Return the (X, Y) coordinate for the center point of the cell that contains the specified text.  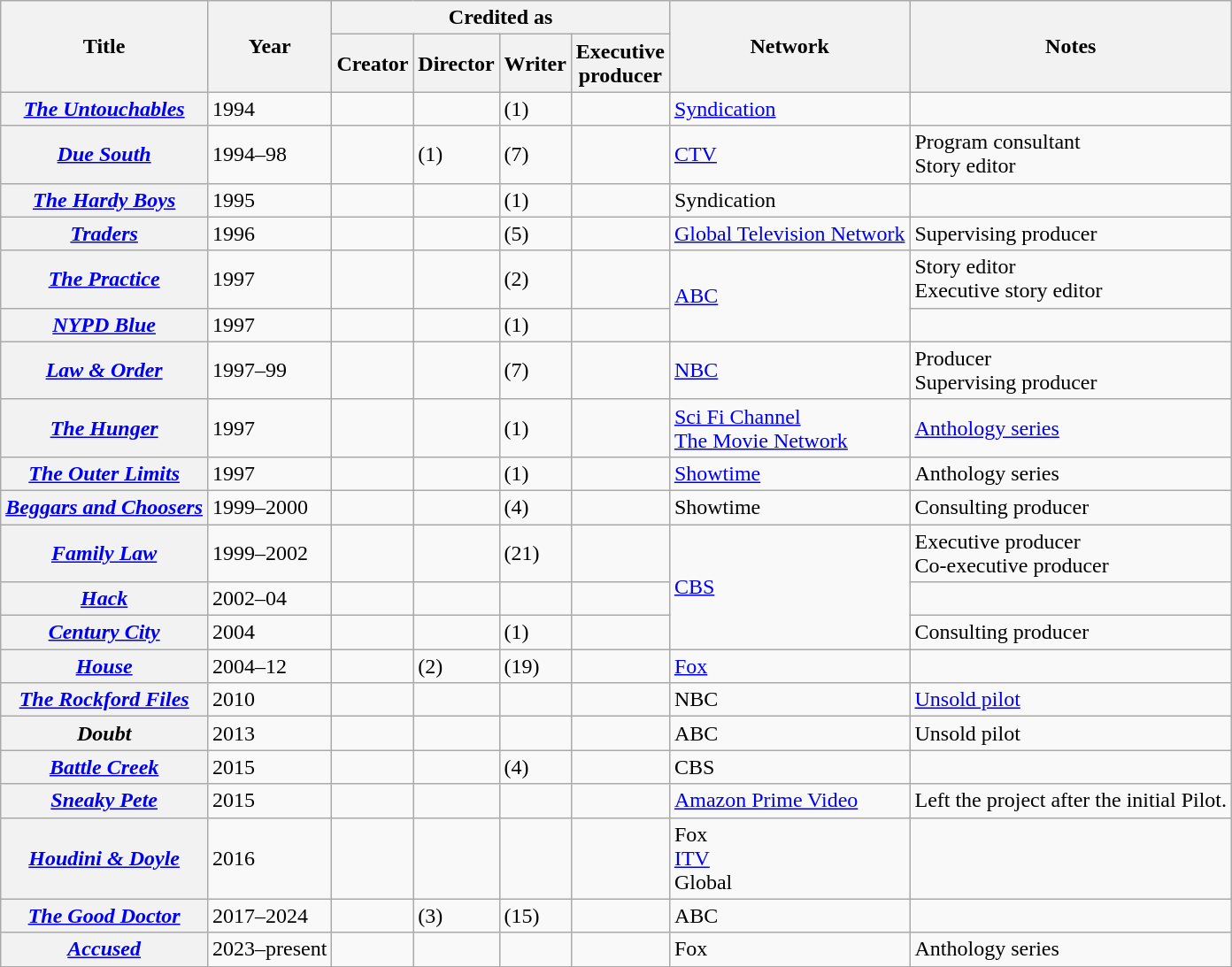
Global Television Network (789, 234)
CTV (789, 154)
2017–2024 (270, 916)
Title (104, 46)
Family Law (104, 552)
The Hardy Boys (104, 200)
2002–04 (270, 599)
Executive producer Co-executive producer (1071, 552)
The Rockford Files (104, 700)
Supervising producer (1071, 234)
(3) (457, 916)
(5) (535, 234)
Houdini & Doyle (104, 858)
1994–98 (270, 154)
2016 (270, 858)
(15) (535, 916)
Law & Order (104, 370)
Story editor Executive story editor (1071, 280)
2010 (270, 700)
1995 (270, 200)
1999–2000 (270, 507)
The Outer Limits (104, 473)
Doubt (104, 733)
1997–99 (270, 370)
1996 (270, 234)
Sneaky Pete (104, 801)
Network (789, 46)
Creator (373, 64)
Writer (535, 64)
The Good Doctor (104, 916)
The Untouchables (104, 109)
Left the project after the initial Pilot. (1071, 801)
The Hunger (104, 428)
(21) (535, 552)
Traders (104, 234)
Notes (1071, 46)
Sci Fi ChannelThe Movie Network (789, 428)
Hack (104, 599)
Accused (104, 949)
2023–present (270, 949)
Battle Creek (104, 767)
Beggars and Choosers (104, 507)
The Practice (104, 280)
2004 (270, 633)
FoxITVGlobal (789, 858)
NYPD Blue (104, 325)
(19) (535, 666)
Producer Supervising producer (1071, 370)
1994 (270, 109)
Credited as (501, 18)
Executiveproducer (620, 64)
2004–12 (270, 666)
House (104, 666)
Due South (104, 154)
2013 (270, 733)
Century City (104, 633)
Year (270, 46)
Amazon Prime Video (789, 801)
1999–2002 (270, 552)
Program consultant Story editor (1071, 154)
Director (457, 64)
